Locate the cell with the specified text and output its [x, y] center coordinate. 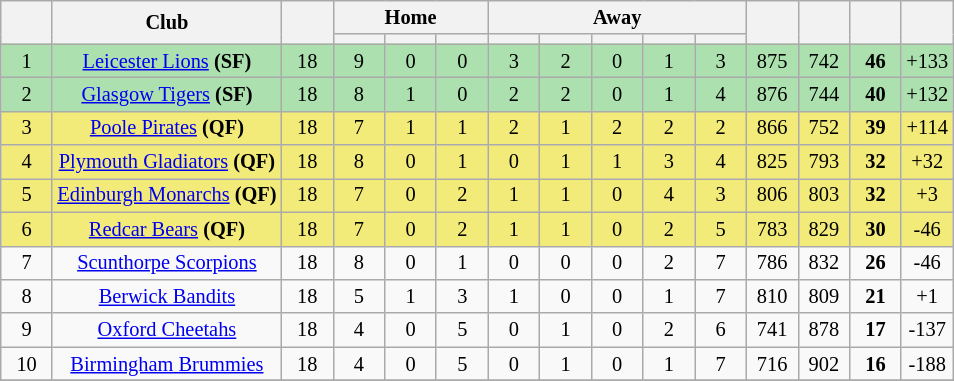
30 [876, 229]
10 [27, 364]
829 [824, 229]
825 [772, 162]
866 [772, 128]
875 [772, 61]
26 [876, 263]
878 [824, 330]
Away [617, 17]
21 [876, 296]
Birmingham Brummies [166, 364]
Home [410, 17]
39 [876, 128]
40 [876, 94]
744 [824, 94]
+132 [927, 94]
Leicester Lions (SF) [166, 61]
Scunthorpe Scorpions [166, 263]
17 [876, 330]
-188 [927, 364]
876 [772, 94]
832 [824, 263]
Oxford Cheetahs [166, 330]
+3 [927, 195]
Edinburgh Monarchs (QF) [166, 195]
Berwick Bandits [166, 296]
806 [772, 195]
Redcar Bears (QF) [166, 229]
741 [772, 330]
-137 [927, 330]
+133 [927, 61]
742 [824, 61]
786 [772, 263]
Plymouth Gladiators (QF) [166, 162]
902 [824, 364]
16 [876, 364]
809 [824, 296]
+114 [927, 128]
803 [824, 195]
+32 [927, 162]
Glasgow Tigers (SF) [166, 94]
793 [824, 162]
Club [166, 22]
Poole Pirates (QF) [166, 128]
783 [772, 229]
+1 [927, 296]
716 [772, 364]
810 [772, 296]
46 [876, 61]
752 [824, 128]
